Extract the [x, y] coordinate from the center of the cell holding the provided text.  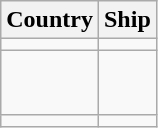
Country [50, 20]
Ship [127, 20]
